Scan for the cell matching the given text and deliver its (X, Y) coordinate at center. 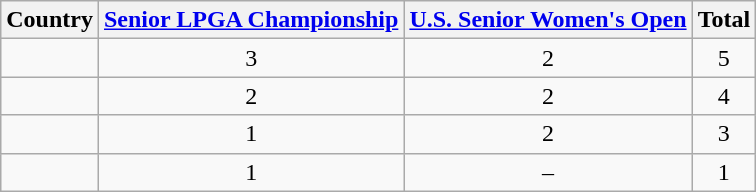
– (548, 172)
4 (724, 96)
Senior LPGA Championship (250, 20)
Country (50, 20)
U.S. Senior Women's Open (548, 20)
5 (724, 58)
Total (724, 20)
